Find where the given text appears and provide that cell's center as (x, y) coordinate. 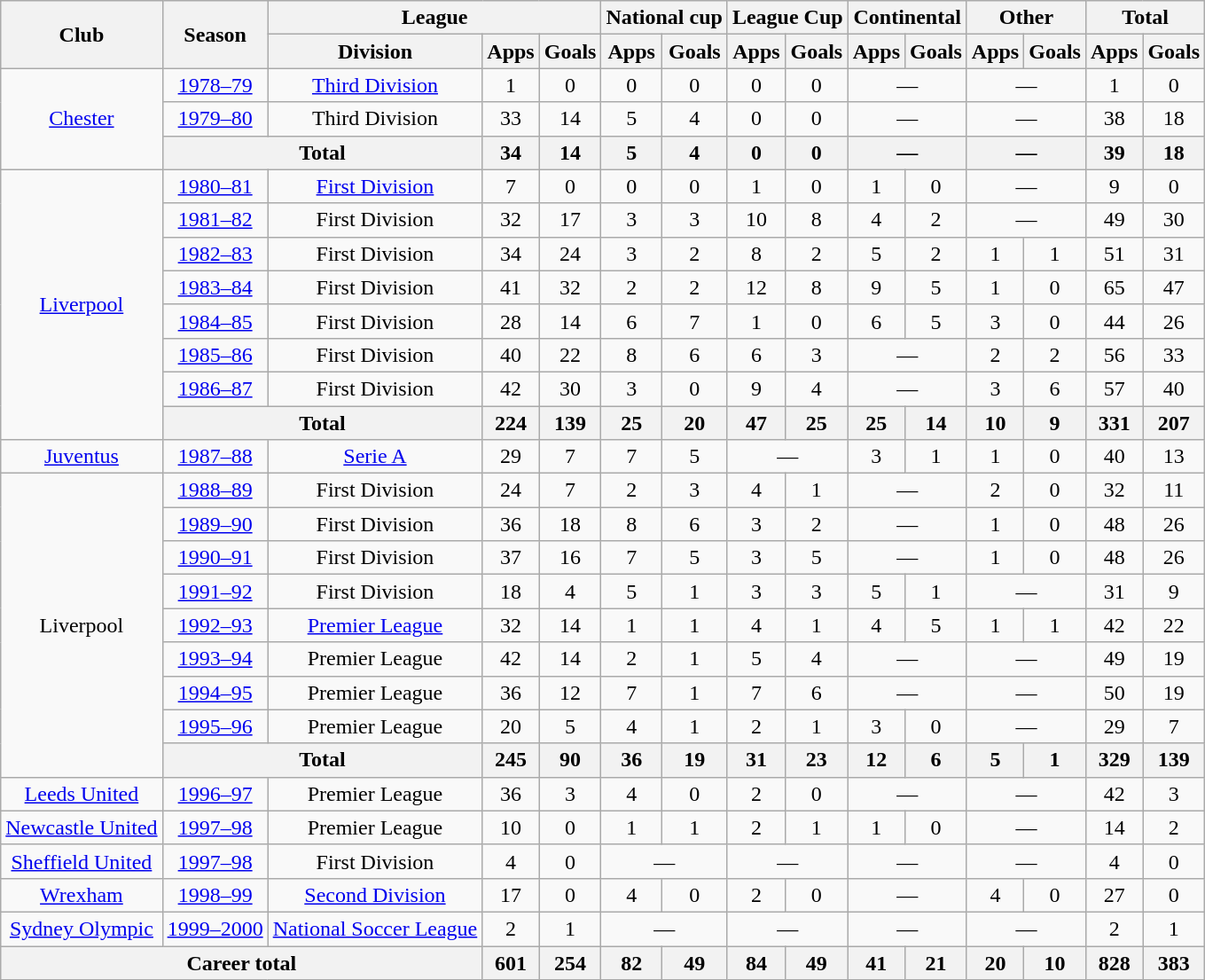
23 (818, 760)
27 (1114, 895)
1987–88 (215, 457)
39 (1114, 153)
331 (1114, 423)
Continental (907, 18)
65 (1114, 287)
601 (511, 962)
1980–81 (215, 186)
57 (1114, 388)
League Cup (787, 18)
383 (1174, 962)
1986–87 (215, 388)
51 (1114, 254)
1992–93 (215, 625)
1979–80 (215, 119)
1988–89 (215, 490)
1990–91 (215, 558)
Sydney Olympic (82, 929)
1983–84 (215, 287)
1985–86 (215, 355)
Second Division (375, 895)
44 (1114, 321)
National cup (664, 18)
56 (1114, 355)
1999–2000 (215, 929)
National Soccer League (375, 929)
Sheffield United (82, 861)
Wrexham (82, 895)
207 (1174, 423)
254 (570, 962)
16 (570, 558)
Division (375, 51)
Chester (82, 119)
1994–95 (215, 693)
1998–99 (215, 895)
1989–90 (215, 524)
224 (511, 423)
828 (1114, 962)
Club (82, 35)
1978–79 (215, 85)
1996–97 (215, 794)
1995–96 (215, 726)
84 (755, 962)
1982–83 (215, 254)
Other (1026, 18)
82 (631, 962)
1993–94 (215, 659)
1991–92 (215, 592)
Newcastle United (82, 827)
Leeds United (82, 794)
21 (936, 962)
1984–85 (215, 321)
Juventus (82, 457)
28 (511, 321)
37 (511, 558)
329 (1114, 760)
90 (570, 760)
Serie A (375, 457)
50 (1114, 693)
1981–82 (215, 220)
Career total (241, 962)
11 (1174, 490)
245 (511, 760)
38 (1114, 119)
League (434, 18)
13 (1174, 457)
Season (215, 35)
